Return [x, y] of the center of cell containing provided text 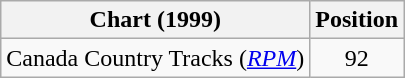
Canada Country Tracks (RPM) [156, 58]
Position [357, 20]
Chart (1999) [156, 20]
92 [357, 58]
